For the text-containing cell, return its midpoint in (X, Y) coordinate format. 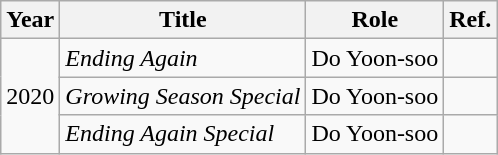
Ending Again (183, 58)
Ref. (470, 20)
Ending Again Special (183, 134)
2020 (30, 96)
Title (183, 20)
Year (30, 20)
Growing Season Special (183, 96)
Role (375, 20)
